Detect which cell encompasses the target text, then output its [X, Y] center coordinate. 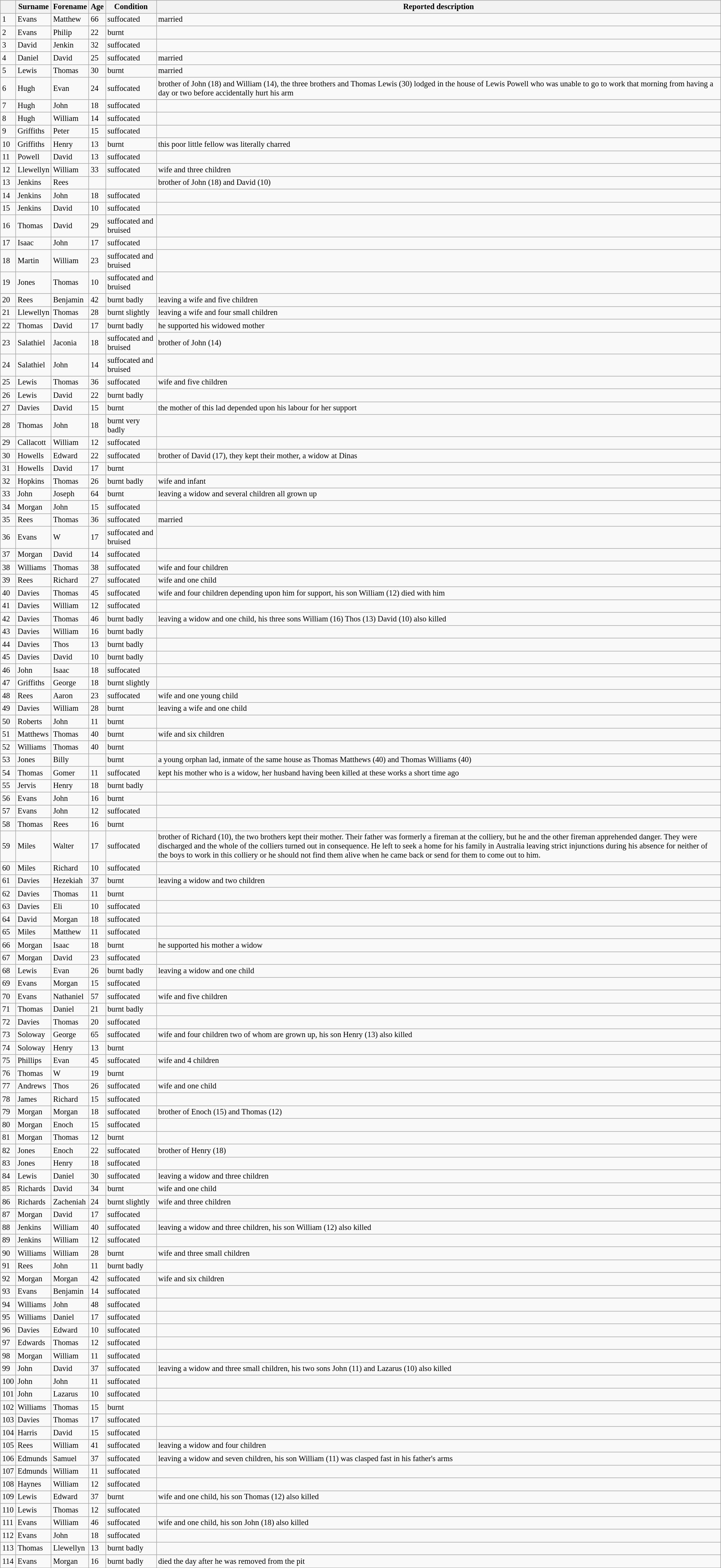
Hopkins [33, 481]
leaving a widow and one child [438, 971]
leaving a widow and seven children, his son William (11) was clasped fast in his father's arms [438, 1458]
85 [8, 1189]
105 [8, 1446]
35 [8, 520]
56 [8, 798]
61 [8, 881]
Peter [70, 131]
98 [8, 1356]
leaving a widow and four children [438, 1446]
67 [8, 958]
95 [8, 1317]
leaving a widow and one child, his three sons William (16) Thos (13) David (10) also killed [438, 619]
76 [8, 1074]
4 [8, 58]
he supported his widowed mother [438, 326]
wife and four children [438, 567]
100 [8, 1382]
leaving a widow and several children all grown up [438, 494]
Age [97, 6]
leaving a widow and three children [438, 1176]
Martin [33, 261]
brother of John (18) and David (10) [438, 183]
leaving a widow and three small children, his two sons John (11) and Lazarus (10) also killed [438, 1369]
84 [8, 1176]
107 [8, 1471]
82 [8, 1150]
58 [8, 824]
Callacott [33, 443]
108 [8, 1484]
80 [8, 1125]
5 [8, 71]
111 [8, 1523]
73 [8, 1035]
59 [8, 846]
101 [8, 1394]
leaving a widow and two children [438, 881]
the mother of this lad depended upon his labour for her support [438, 408]
50 [8, 721]
93 [8, 1292]
Samuel [70, 1458]
Hezekiah [70, 881]
Phillips [33, 1061]
wife and infant [438, 481]
94 [8, 1304]
90 [8, 1253]
74 [8, 1048]
Matthews [33, 734]
Joseph [70, 494]
7 [8, 106]
49 [8, 709]
102 [8, 1407]
113 [8, 1548]
39 [8, 580]
brother of Enoch (15) and Thomas (12) [438, 1112]
Nathaniel [70, 996]
wife and one child, his son Thomas (12) also killed [438, 1497]
87 [8, 1215]
110 [8, 1510]
103 [8, 1420]
leaving a wife and one child [438, 709]
6 [8, 88]
8 [8, 118]
109 [8, 1497]
43 [8, 632]
Jervis [33, 786]
wife and 4 children [438, 1061]
2 [8, 32]
Harris [33, 1433]
78 [8, 1099]
77 [8, 1086]
97 [8, 1343]
31 [8, 469]
92 [8, 1279]
Forename [70, 6]
Zacheniah [70, 1202]
Billy [70, 760]
a young orphan lad, inmate of the same house as Thomas Matthews (40) and Thomas Williams (40) [438, 760]
Philip [70, 32]
Gomer [70, 773]
this poor little fellow was literally charred [438, 144]
112 [8, 1535]
brother of John (14) [438, 343]
62 [8, 894]
Edwards [33, 1343]
wife and four children depending upon him for support, his son William (12) died with him [438, 593]
Aaron [70, 696]
brother of Henry (18) [438, 1150]
89 [8, 1240]
53 [8, 760]
Haynes [33, 1484]
Eli [70, 907]
James [33, 1099]
Jaconia [70, 343]
wife and one child, his son John (18) also killed [438, 1523]
9 [8, 131]
wife and four children two of whom are grown up, his son Henry (13) also killed [438, 1035]
81 [8, 1137]
leaving a widow and three children, his son William (12) also killed [438, 1227]
75 [8, 1061]
68 [8, 971]
51 [8, 734]
63 [8, 907]
Lazarus [70, 1394]
Powell [33, 157]
wife and one young child [438, 696]
Roberts [33, 721]
99 [8, 1369]
114 [8, 1561]
44 [8, 645]
104 [8, 1433]
Walter [70, 846]
91 [8, 1266]
55 [8, 786]
88 [8, 1227]
3 [8, 45]
he supported his mother a widow [438, 945]
96 [8, 1330]
Surname [33, 6]
47 [8, 683]
Condition [131, 6]
52 [8, 747]
burnt very badly [131, 426]
Reported description [438, 6]
1 [8, 19]
leaving a wife and four small children [438, 313]
72 [8, 1022]
106 [8, 1458]
70 [8, 996]
wife and three small children [438, 1253]
60 [8, 868]
Andrews [33, 1086]
Jenkin [70, 45]
leaving a wife and five children [438, 300]
54 [8, 773]
69 [8, 983]
died the day after he was removed from the pit [438, 1561]
86 [8, 1202]
79 [8, 1112]
71 [8, 1009]
brother of David (17), they kept their mother, a widow at Dinas [438, 456]
kept his mother who is a widow, her husband having been killed at these works a short time ago [438, 773]
83 [8, 1163]
